Capture the cell that displays the provided text and extract its [x, y] central coordinate. 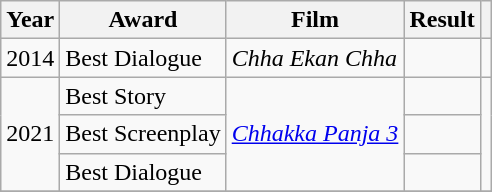
Best Story [143, 96]
Year [30, 20]
Award [143, 20]
2014 [30, 58]
Best Screenplay [143, 134]
Result [442, 20]
2021 [30, 134]
Chha Ekan Chha [315, 58]
Film [315, 20]
Chhakka Panja 3 [315, 134]
